Scan for the cell matching the given text and deliver its [x, y] coordinate at center. 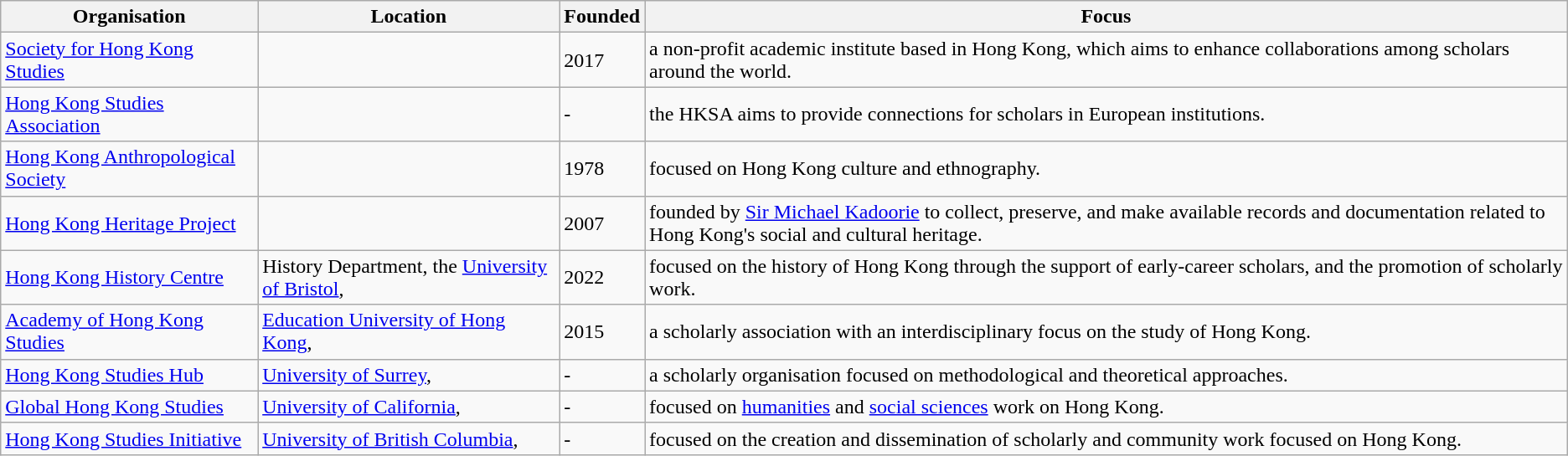
Hong Kong Studies Initiative [129, 438]
focused on the history of Hong Kong through the support of early-career scholars, and the promotion of scholarly work. [1106, 278]
University of British Columbia, [409, 438]
Hong Kong Anthropological Society [129, 169]
Academy of Hong Kong Studies [129, 331]
Hong Kong History Centre [129, 278]
1978 [602, 169]
2015 [602, 331]
University of Surrey, [409, 375]
University of California, [409, 407]
2007 [602, 223]
focused on the creation and dissemination of scholarly and community work focused on Hong Kong. [1106, 438]
Hong Kong Heritage Project [129, 223]
the HKSA aims to provide connections for scholars in European institutions. [1106, 114]
Hong Kong Studies Association [129, 114]
Global Hong Kong Studies [129, 407]
Society for Hong Kong Studies [129, 60]
focused on Hong Kong culture and ethnography. [1106, 169]
Founded [602, 17]
Focus [1106, 17]
Hong Kong Studies Hub [129, 375]
a scholarly association with an interdisciplinary focus on the study of Hong Kong. [1106, 331]
Education University of Hong Kong, [409, 331]
2017 [602, 60]
a scholarly organisation focused on methodological and theoretical approaches. [1106, 375]
a non-profit academic institute based in Hong Kong, which aims to enhance collaborations among scholars around the world. [1106, 60]
2022 [602, 278]
focused on humanities and social sciences work on Hong Kong. [1106, 407]
History Department, the University of Bristol, [409, 278]
Location [409, 17]
Organisation [129, 17]
